For the text-containing cell, return its midpoint in [x, y] coordinate format. 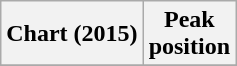
Peak position [189, 34]
Chart (2015) [72, 34]
